Return the [X, Y] coordinate for the center point of the cell that contains the specified text.  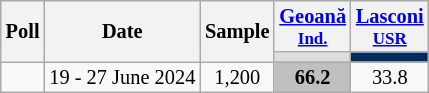
Poll [23, 30]
19 - 27 June 2024 [122, 78]
66.2 [312, 78]
Date [122, 30]
33.8 [390, 78]
GeoanăInd. [312, 26]
LasconiUSR [390, 26]
Sample [237, 30]
1,200 [237, 78]
